Find where the given text appears and provide that cell's center as [X, Y] coordinate. 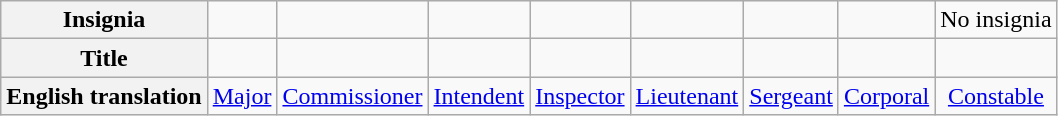
Insignia [104, 20]
No insignia [996, 20]
Commissioner [352, 96]
Title [104, 58]
English translation [104, 96]
Intendent [479, 96]
Corporal [886, 96]
Sergeant [792, 96]
Lieutenant [687, 96]
Major [242, 96]
Constable [996, 96]
Inspector [580, 96]
